Extract the [x, y] coordinate from the center of the cell holding the provided text.  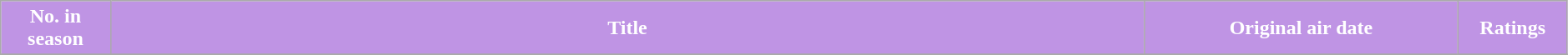
No. inseason [55, 28]
Title [627, 28]
Original air date [1302, 28]
Ratings [1512, 28]
